Identify which cell holds the provided text, then report its [X, Y] central coordinate. 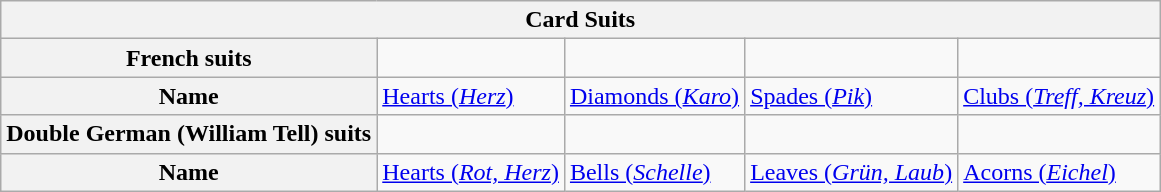
Spades (Pik) [852, 96]
Bells (Schelle) [654, 172]
Hearts (Rot, Herz) [471, 172]
Hearts (Herz) [471, 96]
Card Suits [580, 20]
Diamonds (Karo) [654, 96]
Acorns (Eichel) [1059, 172]
Clubs (Treff, Kreuz) [1059, 96]
Double German (William Tell) suits [189, 134]
French suits [189, 58]
Leaves (Grün, Laub) [852, 172]
